From the cell containing the given text, extract its center point as (X, Y) coordinate. 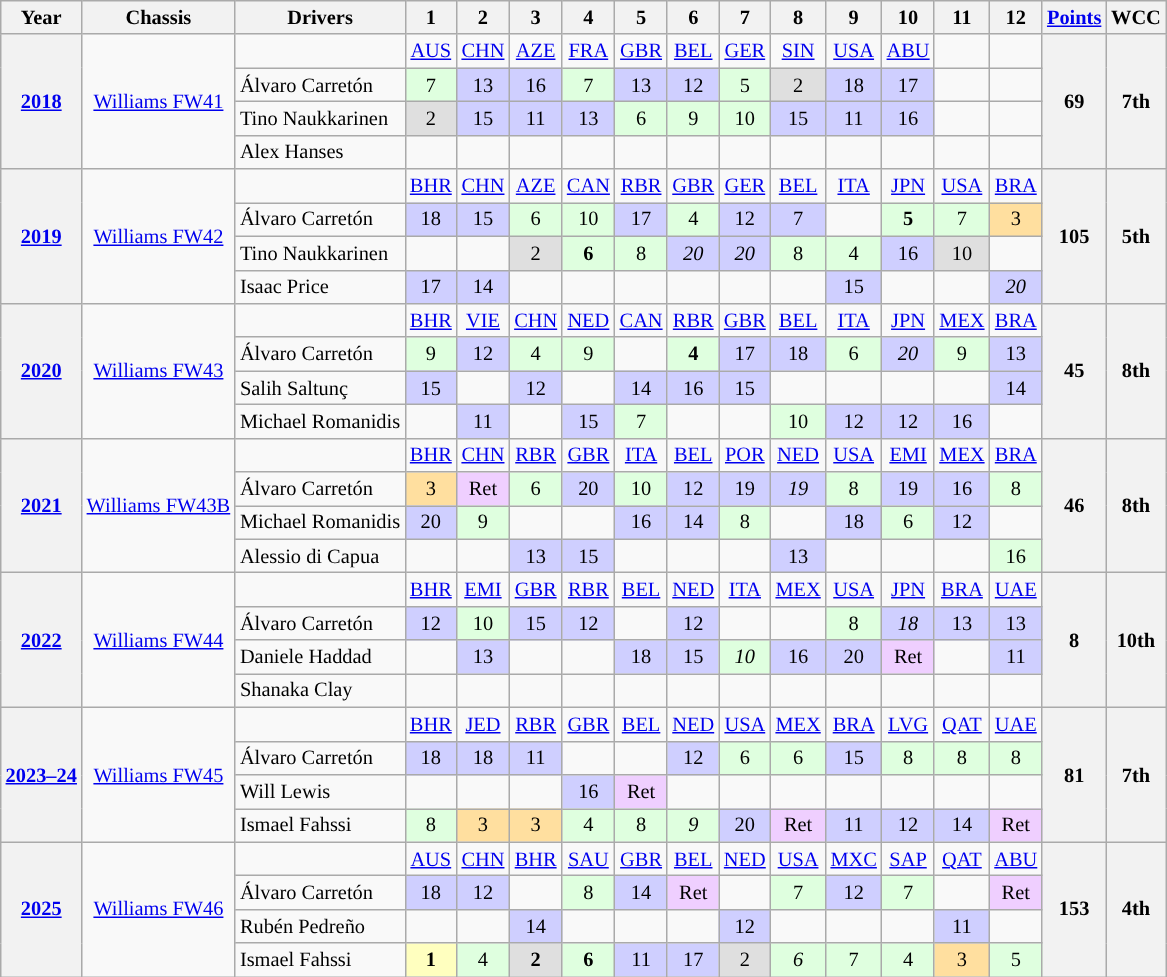
Rubén Pedreño (320, 926)
FRA (588, 51)
LVG (908, 724)
2022 (42, 640)
2025 (42, 910)
Williams FW42 (158, 236)
Shanaka Clay (320, 690)
2018 (42, 102)
69 (1074, 102)
JED (484, 724)
Daniele Haddad (320, 657)
WCC (1136, 17)
VIE (484, 320)
SIN (798, 51)
2019 (42, 236)
Williams FW45 (158, 774)
105 (1074, 236)
MXC (854, 859)
81 (1074, 774)
Alex Hanses (320, 152)
Williams FW41 (158, 102)
Drivers (320, 17)
SAU (588, 859)
10th (1136, 640)
Williams FW46 (158, 910)
4th (1136, 910)
SAP (908, 859)
2023–24 (42, 774)
Isaac Price (320, 287)
2020 (42, 370)
Williams FW43 (158, 370)
Alessio di Capua (320, 556)
46 (1074, 506)
45 (1074, 370)
Points (1074, 17)
153 (1074, 910)
Salih Saltunç (320, 388)
Year (42, 17)
Chassis (158, 17)
2021 (42, 506)
5th (1136, 236)
Williams FW43B (158, 506)
POR (745, 455)
Williams FW44 (158, 640)
Will Lewis (320, 791)
